Provide the [X, Y] coordinate of the cell's center where the given text is located.  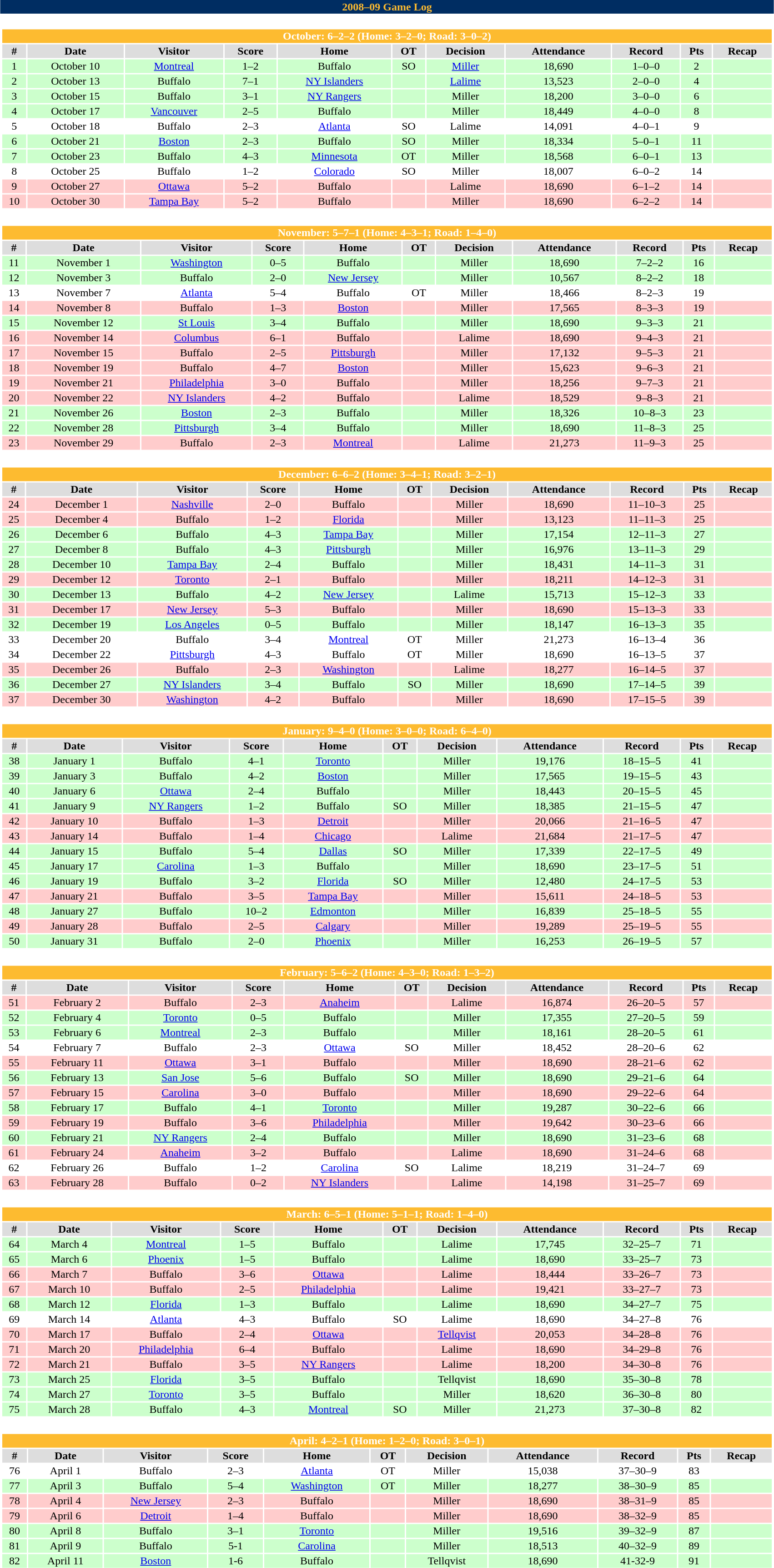
40–32–9 [638, 1546]
16–14–5 [647, 669]
April 8 [65, 1531]
18,219 [557, 1168]
October 30 [75, 202]
34–27–7 [642, 1305]
25–18–5 [642, 911]
October 25 [75, 172]
October 23 [75, 156]
December 10 [81, 565]
6–2–2 [646, 202]
17,132 [564, 353]
36–30–8 [642, 1395]
December: 6–6–2 (Home: 3–4–1; Road: 3–2–1) [387, 475]
18–15–5 [642, 761]
26–20–5 [646, 1002]
December 17 [81, 609]
November 22 [84, 398]
11–10–3 [647, 505]
February 26 [77, 1168]
March: 6–5–1 (Home: 5–1–1; Road: 1–4–0) [387, 1214]
November 7 [84, 293]
February 7 [77, 1048]
Calgary [333, 926]
19,289 [550, 926]
4–0–1 [646, 126]
December 27 [81, 685]
January 14 [75, 836]
January: 9–4–0 (Home: 3–0–0; Road: 6–4–0) [387, 731]
24 [14, 505]
16,874 [557, 1002]
2008–09 Game Log [387, 7]
70 [14, 1335]
November 21 [84, 383]
28–20–6 [646, 1048]
33–25–7 [642, 1259]
February 17 [77, 1108]
14–11–3 [647, 565]
April 6 [65, 1516]
17,154 [559, 535]
17,339 [550, 851]
January 1 [75, 761]
38–30–9 [638, 1486]
12–11–3 [647, 535]
5-1 [236, 1546]
January 31 [75, 941]
21–15–5 [642, 806]
March 7 [69, 1275]
1–0–0 [646, 66]
37–30–8 [642, 1409]
February 24 [77, 1153]
30–22–6 [646, 1108]
15 [14, 323]
Los Angeles [192, 625]
18,466 [564, 293]
Chicago [333, 836]
15,713 [559, 595]
December 19 [81, 625]
10,567 [564, 278]
17 [14, 353]
April: 4–2–1 (Home: 1–2–0; Road: 3–0–1) [387, 1441]
December 12 [81, 579]
31–24–6 [646, 1153]
February 11 [77, 1062]
October 10 [75, 66]
December 26 [81, 669]
February 2 [77, 1002]
4–0–0 [646, 111]
October 13 [75, 81]
74 [14, 1395]
15,611 [550, 896]
Edmonton [333, 911]
13,523 [558, 81]
77 [15, 1486]
November 1 [84, 263]
November 14 [84, 338]
January 21 [75, 896]
1 [14, 66]
February 28 [77, 1183]
November 26 [84, 413]
18,385 [550, 806]
34 [14, 655]
17,745 [550, 1244]
20–15–5 [642, 791]
18,568 [558, 156]
15,038 [543, 1471]
3–0–0 [646, 96]
9–4–3 [649, 338]
2–0–0 [646, 81]
60 [14, 1138]
30 [14, 595]
27–20–5 [646, 1018]
St Louis [196, 323]
March 25 [69, 1379]
13–11–3 [647, 549]
7–2–2 [649, 263]
19,421 [550, 1289]
18,211 [559, 579]
34–29–8 [642, 1349]
17–14–5 [647, 685]
7–1 [250, 81]
April 1 [65, 1471]
16–13–5 [647, 655]
21,684 [550, 836]
16–13–3 [647, 625]
12 [14, 278]
9–6–3 [649, 368]
6–1–2 [646, 186]
December 1 [81, 505]
18,449 [558, 111]
March 6 [69, 1259]
January 6 [75, 791]
32 [14, 625]
November 12 [84, 323]
19–15–5 [642, 776]
26–19–5 [642, 941]
22 [14, 428]
28–20–5 [646, 1032]
35–30–8 [642, 1379]
24–17–5 [642, 881]
February 21 [77, 1138]
14,091 [558, 126]
79 [15, 1516]
February: 5–6–2 (Home: 4–3–0; Road: 1–3–2) [387, 972]
November 8 [84, 308]
14,198 [557, 1183]
6–4 [247, 1349]
March 12 [69, 1305]
11–9–3 [649, 443]
16,253 [550, 941]
December 4 [81, 519]
6–0–2 [646, 172]
18,620 [550, 1395]
18,513 [543, 1546]
Minnesota [334, 156]
7 [14, 156]
50 [14, 941]
January 9 [75, 806]
42 [14, 821]
44 [14, 851]
18,431 [559, 565]
16,976 [559, 549]
December 30 [81, 699]
December 6 [81, 535]
15–13–3 [647, 609]
31–23–6 [646, 1138]
October 15 [75, 96]
58 [14, 1108]
November 29 [84, 443]
March 28 [69, 1409]
18,529 [564, 398]
5 [14, 126]
23–17–5 [642, 866]
89 [694, 1546]
18,007 [558, 172]
Dallas [333, 851]
11–8–3 [649, 428]
19,642 [557, 1123]
18,256 [564, 383]
5–0–1 [646, 142]
8–3–3 [649, 308]
31–24–7 [646, 1168]
34–28–8 [642, 1335]
20,053 [550, 1335]
0–2 [258, 1183]
29–21–6 [646, 1078]
March 27 [69, 1395]
April 9 [65, 1546]
December 8 [81, 549]
83 [694, 1471]
October 17 [75, 111]
6–1 [278, 338]
9–8–3 [649, 398]
18,452 [557, 1048]
9–3–3 [649, 323]
29–22–6 [646, 1093]
25–19–5 [642, 926]
46 [14, 881]
April 11 [65, 1561]
Vancouver [174, 111]
56 [14, 1078]
February 6 [77, 1032]
13,123 [559, 519]
January 19 [75, 881]
33–27–7 [642, 1289]
Columbus [196, 338]
14–12–3 [647, 579]
33–26–7 [642, 1275]
38–32–9 [638, 1516]
15,623 [564, 368]
30–23–6 [646, 1123]
February 4 [77, 1018]
April 3 [65, 1486]
34–27–8 [642, 1319]
January 17 [75, 866]
39–32–9 [638, 1531]
18,147 [559, 625]
26 [14, 535]
March 21 [69, 1365]
65 [14, 1259]
5–3 [273, 609]
19,176 [550, 761]
11–11–3 [647, 519]
34–30–8 [642, 1365]
16,839 [550, 911]
21–17–5 [642, 836]
15–12–3 [647, 595]
2–1 [273, 579]
28–21–6 [646, 1062]
81 [15, 1546]
63 [14, 1183]
Colorado [334, 172]
March 17 [69, 1335]
January 10 [75, 821]
November 15 [84, 353]
10–2 [256, 911]
72 [14, 1365]
November 3 [84, 278]
4–7 [278, 368]
March 4 [69, 1244]
February 15 [77, 1093]
8–2–2 [649, 278]
54 [14, 1048]
November: 5–7–1 (Home: 4–3–1; Road: 1–4–0) [387, 233]
19,287 [557, 1108]
38 [14, 761]
January 27 [75, 911]
21–16–5 [642, 821]
87 [694, 1531]
December 13 [81, 595]
20 [14, 398]
5–6 [258, 1078]
Nashville [192, 505]
February 19 [77, 1123]
48 [14, 911]
22–17–5 [642, 851]
10–8–3 [649, 413]
December 22 [81, 655]
18,326 [564, 413]
January 15 [75, 851]
October 18 [75, 126]
31–25–7 [646, 1183]
20,066 [550, 821]
3 [14, 96]
41-32-9 [638, 1561]
March 20 [69, 1349]
12,480 [550, 881]
32–25–7 [642, 1244]
January 3 [75, 776]
17–15–5 [647, 699]
40 [14, 791]
November 28 [84, 428]
18,334 [558, 142]
16–13–4 [647, 639]
52 [14, 1018]
9–5–3 [649, 353]
17,355 [557, 1018]
28 [14, 565]
April 4 [65, 1501]
October 21 [75, 142]
10 [14, 202]
18,444 [550, 1275]
9–7–3 [649, 383]
37–30–9 [638, 1471]
February 13 [77, 1078]
San Jose [181, 1078]
6–0–1 [646, 156]
18,161 [557, 1032]
19,516 [543, 1531]
March 10 [69, 1289]
24–18–5 [642, 896]
November 19 [84, 368]
38–31–9 [638, 1501]
8–2–3 [649, 293]
1-6 [236, 1561]
67 [14, 1289]
18,443 [550, 791]
January 28 [75, 926]
October 27 [75, 186]
October: 6–2–2 (Home: 3–2–0; Road: 3–0–2) [387, 36]
91 [694, 1561]
March 14 [69, 1319]
December 20 [81, 639]
